Return [X, Y] of the center of cell containing provided text 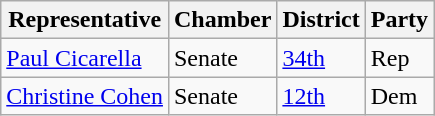
Dem [399, 96]
District [321, 20]
Paul Cicarella [85, 58]
12th [321, 96]
Party [399, 20]
34th [321, 58]
Chamber [222, 20]
Rep [399, 58]
Christine Cohen [85, 96]
Representative [85, 20]
